Return (x, y) of the center of cell containing provided text 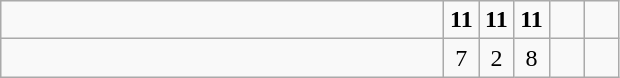
7 (462, 58)
2 (496, 58)
8 (532, 58)
